Find where the given text appears and provide that cell's center as [x, y] coordinate. 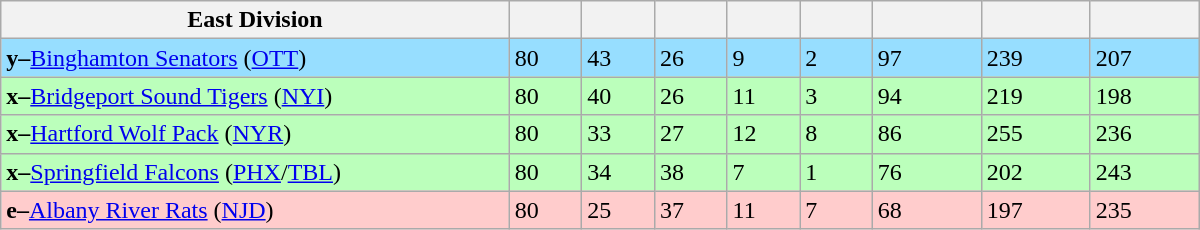
202 [1036, 172]
27 [690, 134]
76 [926, 172]
236 [1144, 134]
25 [618, 210]
12 [764, 134]
207 [1144, 58]
219 [1036, 96]
40 [618, 96]
68 [926, 210]
97 [926, 58]
38 [690, 172]
x–Bridgeport Sound Tigers (NYI) [255, 96]
y–Binghamton Senators (OTT) [255, 58]
94 [926, 96]
x–Springfield Falcons (PHX/TBL) [255, 172]
34 [618, 172]
255 [1036, 134]
3 [836, 96]
198 [1144, 96]
43 [618, 58]
x–Hartford Wolf Pack (NYR) [255, 134]
86 [926, 134]
9 [764, 58]
1 [836, 172]
33 [618, 134]
2 [836, 58]
243 [1144, 172]
8 [836, 134]
197 [1036, 210]
e–Albany River Rats (NJD) [255, 210]
239 [1036, 58]
235 [1144, 210]
37 [690, 210]
East Division [255, 20]
